Scan for the cell matching the given text and deliver its [x, y] coordinate at center. 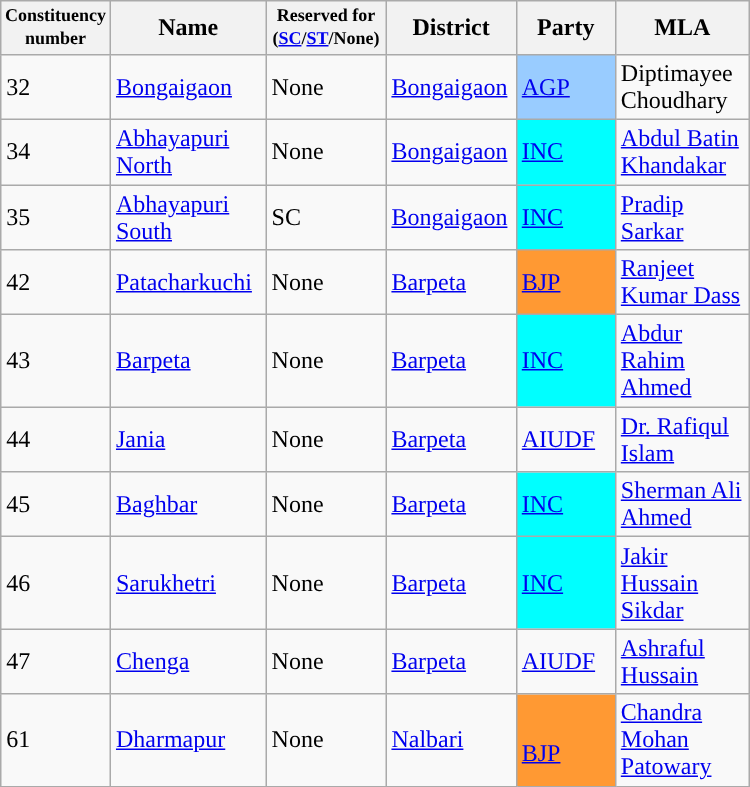
Abdul Batin Khandakar [682, 152]
44 [56, 440]
61 [56, 740]
Party [566, 28]
Jakir Hussain Sikdar [682, 583]
Dharmapur [188, 740]
Name [188, 28]
District [451, 28]
Reserved for (SC/ST/None) [326, 28]
Chenga [188, 662]
43 [56, 361]
Dr. Rafiqul Islam [682, 440]
Constituency number [56, 28]
34 [56, 152]
Jania [188, 440]
Baghbar [188, 504]
Abhayapuri South [188, 218]
Chandra Mohan Patowary [682, 740]
42 [56, 282]
Sarukhetri [188, 583]
Abhayapuri North [188, 152]
47 [56, 662]
SC [326, 218]
Pradip Sarkar [682, 218]
Patacharkuchi [188, 282]
32 [56, 86]
Ashraful Hussain [682, 662]
Nalbari [451, 740]
46 [56, 583]
AGP [566, 86]
MLA [682, 28]
Sherman Ali Ahmed [682, 504]
35 [56, 218]
Diptimayee Choudhary [682, 86]
Ranjeet Kumar Dass [682, 282]
Abdur Rahim Ahmed [682, 361]
45 [56, 504]
